Pinpoint the cell where the given text exists, returning its (X, Y) midpoint coordinate. 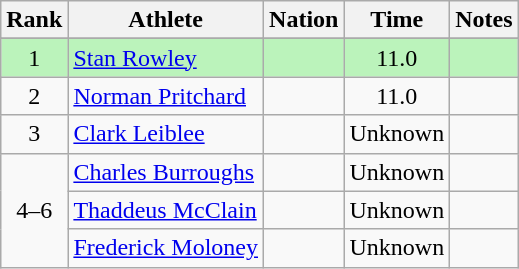
Clark Leiblee (166, 134)
Rank (34, 20)
2 (34, 96)
1 (34, 58)
Norman Pritchard (166, 96)
Nation (304, 20)
3 (34, 134)
Athlete (166, 20)
Time (397, 20)
Frederick Moloney (166, 248)
Stan Rowley (166, 58)
Notes (484, 20)
Charles Burroughs (166, 172)
Thaddeus McClain (166, 210)
4–6 (34, 210)
